Provide the (x, y) coordinate of the cell's center where the given text is located.  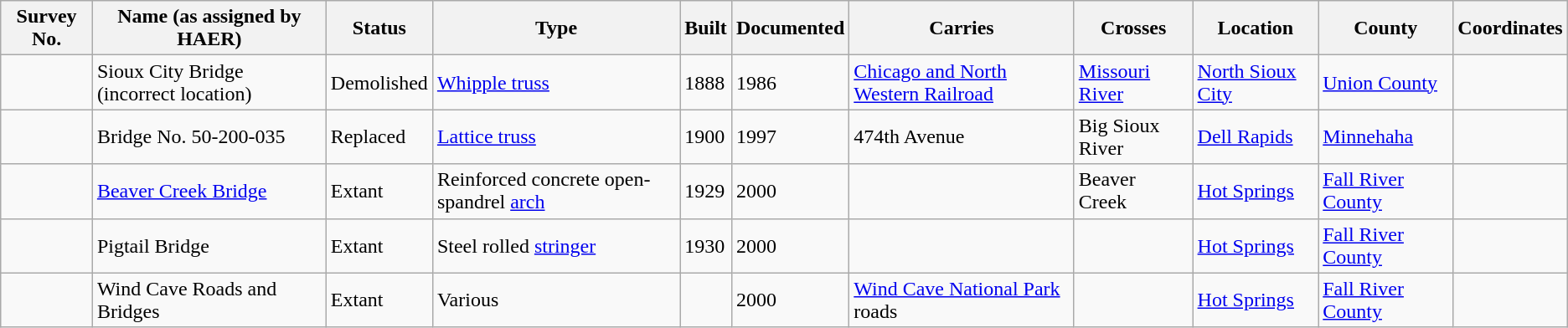
Beaver Creek (1133, 191)
Status (379, 28)
Replaced (379, 137)
1997 (790, 137)
Location (1256, 28)
Missouri River (1133, 82)
1930 (706, 246)
Beaver Creek Bridge (209, 191)
1929 (706, 191)
1900 (706, 137)
Steel rolled stringer (556, 246)
Demolished (379, 82)
Minnehaha (1385, 137)
Various (556, 300)
North Sioux City (1256, 82)
Name (as assigned by HAER) (209, 28)
Type (556, 28)
Wind Cave Roads and Bridges (209, 300)
Reinforced concrete open-spandrel arch (556, 191)
Big Sioux River (1133, 137)
Lattice truss (556, 137)
Wind Cave National Park roads (962, 300)
Pigtail Bridge (209, 246)
474th Avenue (962, 137)
Chicago and North Western Railroad (962, 82)
Built (706, 28)
1986 (790, 82)
1888 (706, 82)
Union County (1385, 82)
Documented (790, 28)
Survey No. (47, 28)
Whipple truss (556, 82)
Crosses (1133, 28)
Coordinates (1510, 28)
Dell Rapids (1256, 137)
County (1385, 28)
Sioux City Bridge (incorrect location) (209, 82)
Bridge No. 50-200-035 (209, 137)
Carries (962, 28)
